Provide the (x, y) coordinate of the cell's center where the given text is located.  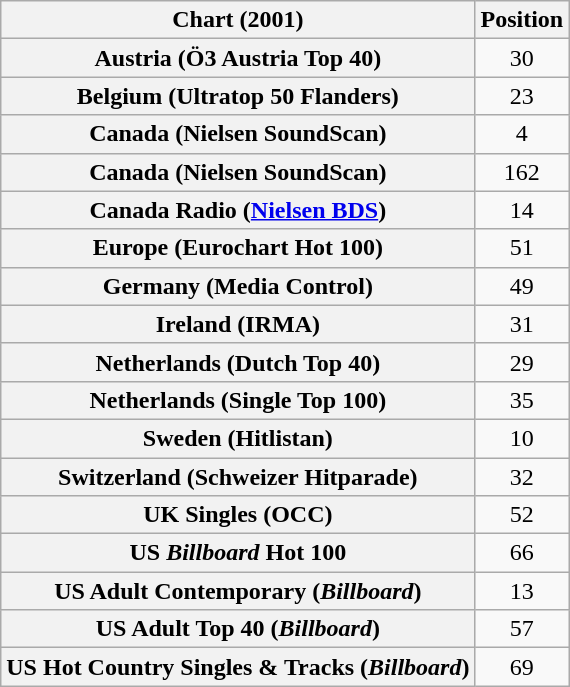
Switzerland (Schweizer Hitparade) (238, 477)
30 (522, 58)
52 (522, 515)
Belgium (Ultratop 50 Flanders) (238, 96)
Position (522, 20)
UK Singles (OCC) (238, 515)
4 (522, 134)
69 (522, 667)
32 (522, 477)
Chart (2001) (238, 20)
Netherlands (Single Top 100) (238, 400)
US Adult Top 40 (Billboard) (238, 629)
31 (522, 324)
49 (522, 286)
14 (522, 210)
Netherlands (Dutch Top 40) (238, 362)
51 (522, 248)
Germany (Media Control) (238, 286)
Canada Radio (Nielsen BDS) (238, 210)
13 (522, 591)
57 (522, 629)
66 (522, 553)
Austria (Ö3 Austria Top 40) (238, 58)
29 (522, 362)
35 (522, 400)
US Hot Country Singles & Tracks (Billboard) (238, 667)
Ireland (IRMA) (238, 324)
10 (522, 438)
23 (522, 96)
162 (522, 172)
Sweden (Hitlistan) (238, 438)
US Adult Contemporary (Billboard) (238, 591)
US Billboard Hot 100 (238, 553)
Europe (Eurochart Hot 100) (238, 248)
